Identify which cell holds the provided text, then report its [X, Y] central coordinate. 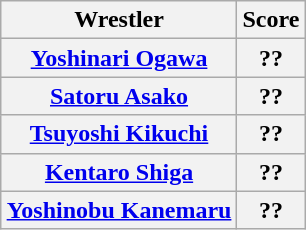
Wrestler [119, 20]
Tsuyoshi Kikuchi [119, 134]
Score [271, 20]
Yoshinari Ogawa [119, 58]
Satoru Asako [119, 96]
Yoshinobu Kanemaru [119, 210]
Kentaro Shiga [119, 172]
